Extract the (X, Y) coordinate from the center of the cell holding the provided text.  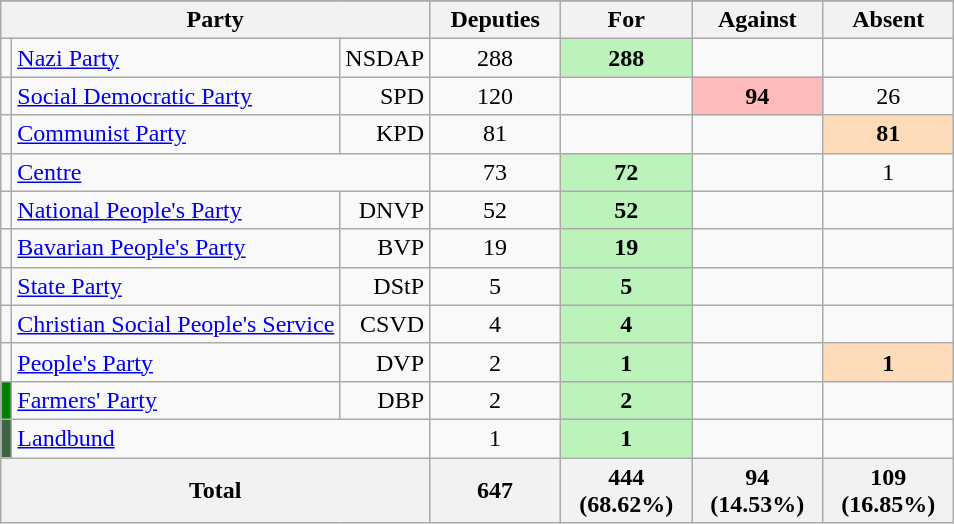
647 (496, 490)
Social Democratic Party (176, 96)
Nazi Party (176, 58)
26 (888, 96)
73 (496, 172)
National People's Party (176, 210)
94(14.53%) (758, 490)
People's Party (176, 362)
Landbund (221, 438)
444 (68.62%) (626, 490)
109 (16.85%) (888, 490)
Centre (221, 172)
DStP (385, 286)
Christian Social People's Service (176, 324)
Farmers' Party (176, 400)
Deputies (496, 20)
For (626, 20)
BVP (385, 248)
Against (758, 20)
Absent (888, 20)
DBP (385, 400)
Communist Party (176, 134)
120 (496, 96)
94 (758, 96)
NSDAP (385, 58)
72 (626, 172)
Total (216, 490)
DNVP (385, 210)
CSVD (385, 324)
SPD (385, 96)
Bavarian People's Party (176, 248)
State Party (176, 286)
KPD (385, 134)
DVP (385, 362)
Party (216, 20)
